Return the (x, y) coordinate for the center point of the cell that contains the specified text.  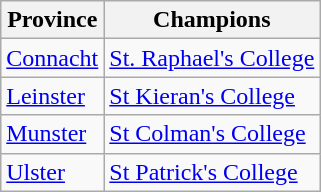
St Patrick's College (212, 172)
St. Raphael's College (212, 58)
St Colman's College (212, 134)
Leinster (52, 96)
Champions (212, 20)
Ulster (52, 172)
St Kieran's College (212, 96)
Connacht (52, 58)
Munster (52, 134)
Province (52, 20)
